Determine the (x, y) coordinate at the center of the cell enclosing the given text.  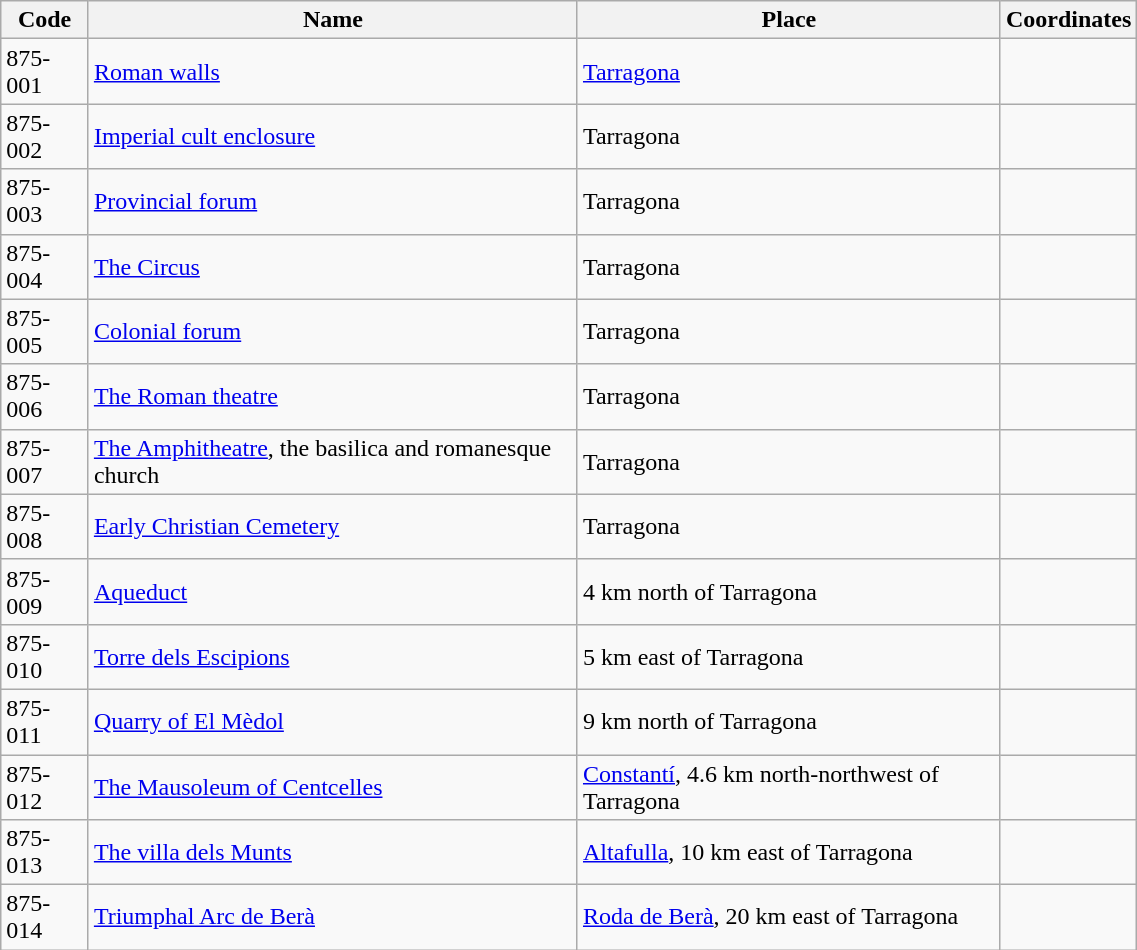
Roman walls (332, 72)
875-008 (45, 526)
9 km north of Tarragona (788, 722)
Triumphal Arc de Berà (332, 918)
875-004 (45, 266)
875-003 (45, 202)
875-001 (45, 72)
Name (332, 20)
875-012 (45, 786)
4 km north of Tarragona (788, 592)
The Roman theatre (332, 396)
The Mausoleum of Centcelles (332, 786)
875-014 (45, 918)
Coordinates (1068, 20)
Altafulla, 10 km east of Tarragona (788, 852)
Aqueduct (332, 592)
Quarry of El Mèdol (332, 722)
875-007 (45, 462)
The villa dels Munts (332, 852)
875-005 (45, 332)
875-010 (45, 656)
Colonial forum (332, 332)
875-006 (45, 396)
Code (45, 20)
Place (788, 20)
Provincial forum (332, 202)
875-011 (45, 722)
Torre dels Escipions (332, 656)
The Circus (332, 266)
Roda de Berà, 20 km east of Tarragona (788, 918)
875-009 (45, 592)
Constantí, 4.6 km north-northwest of Tarragona (788, 786)
Imperial cult enclosure (332, 136)
875-013 (45, 852)
Early Christian Cemetery (332, 526)
5 km east of Tarragona (788, 656)
The Amphitheatre, the basilica and romanesque church (332, 462)
875-002 (45, 136)
